Extract the (X, Y) coordinate from the center of the cell holding the provided text.  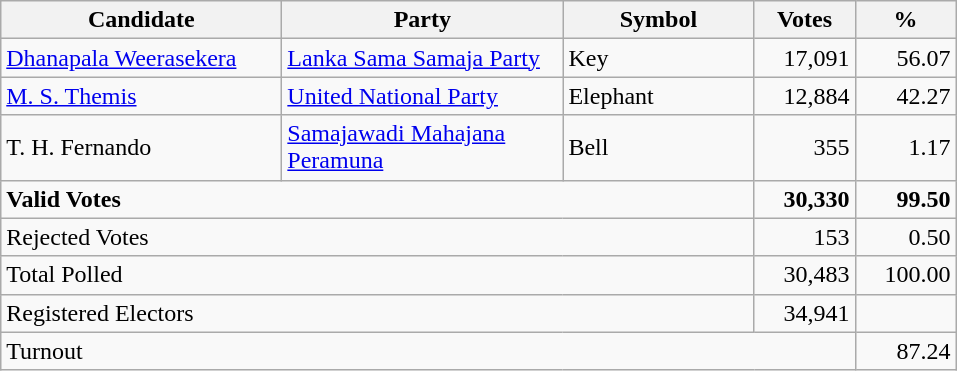
United National Party (422, 96)
T. H. Fernando (142, 148)
Candidate (142, 20)
355 (804, 148)
Total Polled (378, 275)
1.17 (906, 148)
153 (804, 237)
Valid Votes (378, 199)
0.50 (906, 237)
Dhanapala Weerasekera (142, 58)
M. S. Themis (142, 96)
Bell (658, 148)
42.27 (906, 96)
12,884 (804, 96)
87.24 (906, 351)
30,330 (804, 199)
Lanka Sama Samaja Party (422, 58)
56.07 (906, 58)
Rejected Votes (378, 237)
Party (422, 20)
Key (658, 58)
30,483 (804, 275)
% (906, 20)
Registered Electors (378, 313)
99.50 (906, 199)
Votes (804, 20)
Samajawadi Mahajana Peramuna (422, 148)
17,091 (804, 58)
Turnout (428, 351)
Elephant (658, 96)
100.00 (906, 275)
Symbol (658, 20)
34,941 (804, 313)
